Return (x, y) of the center of cell containing provided text 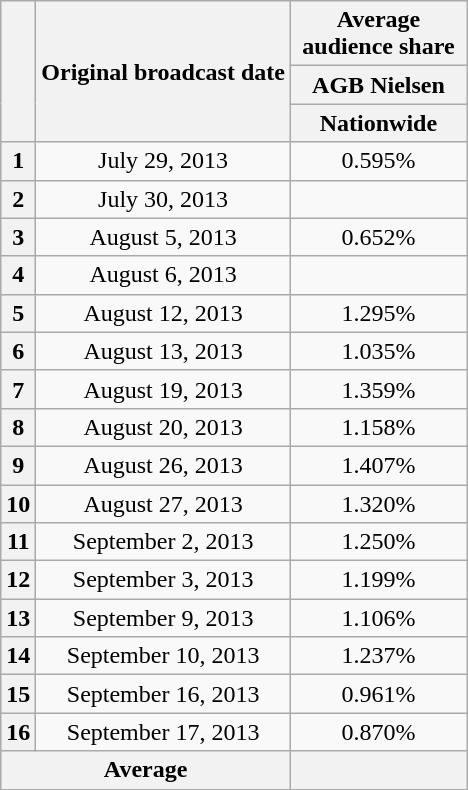
6 (18, 351)
1.237% (378, 656)
September 3, 2013 (164, 580)
August 6, 2013 (164, 275)
September 2, 2013 (164, 542)
September 16, 2013 (164, 694)
September 17, 2013 (164, 732)
12 (18, 580)
4 (18, 275)
Original broadcast date (164, 72)
0.595% (378, 161)
August 26, 2013 (164, 465)
1.199% (378, 580)
September 10, 2013 (164, 656)
August 13, 2013 (164, 351)
1.320% (378, 503)
Average (146, 770)
August 19, 2013 (164, 389)
August 27, 2013 (164, 503)
1.250% (378, 542)
15 (18, 694)
1.295% (378, 313)
11 (18, 542)
July 30, 2013 (164, 199)
0.961% (378, 694)
2 (18, 199)
3 (18, 237)
14 (18, 656)
July 29, 2013 (164, 161)
1 (18, 161)
August 5, 2013 (164, 237)
16 (18, 732)
September 9, 2013 (164, 618)
1.035% (378, 351)
0.870% (378, 732)
Average audience share (378, 34)
AGB Nielsen (378, 85)
Nationwide (378, 123)
1.106% (378, 618)
10 (18, 503)
0.652% (378, 237)
8 (18, 427)
5 (18, 313)
7 (18, 389)
August 12, 2013 (164, 313)
August 20, 2013 (164, 427)
1.158% (378, 427)
1.407% (378, 465)
1.359% (378, 389)
13 (18, 618)
9 (18, 465)
